Capture the cell that displays the provided text and extract its [X, Y] central coordinate. 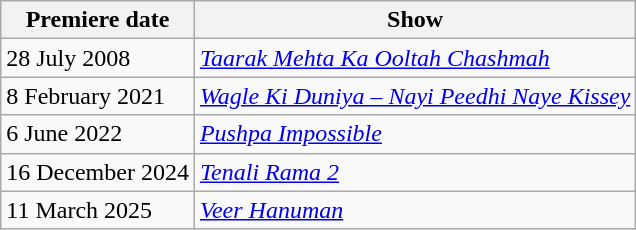
8 February 2021 [98, 96]
11 March 2025 [98, 210]
Wagle Ki Duniya – Nayi Peedhi Naye Kissey [414, 96]
6 June 2022 [98, 134]
Show [414, 20]
Premiere date [98, 20]
Tenali Rama 2 [414, 172]
28 July 2008 [98, 58]
16 December 2024 [98, 172]
Veer Hanuman [414, 210]
Taarak Mehta Ka Ooltah Chashmah [414, 58]
Pushpa Impossible [414, 134]
